Return [x, y] of the center of cell containing provided text 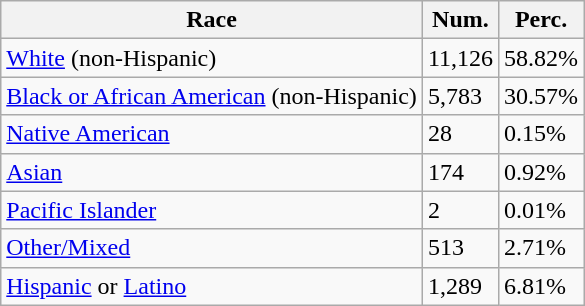
513 [460, 248]
2 [460, 210]
Num. [460, 20]
Pacific Islander [212, 210]
1,289 [460, 286]
5,783 [460, 96]
28 [460, 134]
Hispanic or Latino [212, 286]
0.92% [542, 172]
0.01% [542, 210]
Black or African American (non-Hispanic) [212, 96]
30.57% [542, 96]
58.82% [542, 58]
0.15% [542, 134]
11,126 [460, 58]
Asian [212, 172]
174 [460, 172]
2.71% [542, 248]
Other/Mixed [212, 248]
6.81% [542, 286]
White (non-Hispanic) [212, 58]
Perc. [542, 20]
Native American [212, 134]
Race [212, 20]
